Detect which cell encompasses the target text, then output its (x, y) center coordinate. 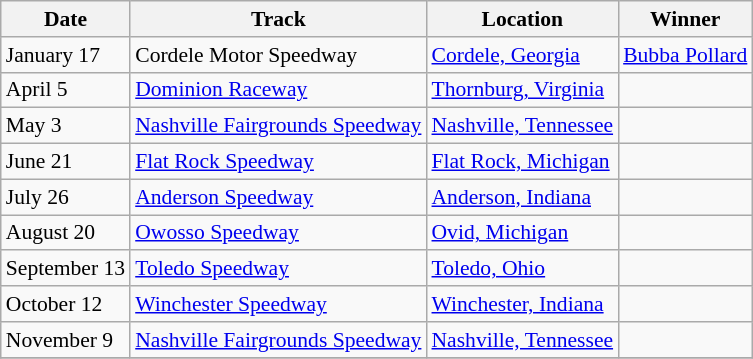
Ovid, Michigan (522, 233)
Winner (685, 19)
Winchester Speedway (278, 304)
April 5 (66, 90)
Bubba Pollard (685, 55)
Location (522, 19)
January 17 (66, 55)
Date (66, 19)
Dominion Raceway (278, 90)
Owosso Speedway (278, 233)
June 21 (66, 162)
Toledo Speedway (278, 269)
May 3 (66, 126)
July 26 (66, 197)
Flat Rock Speedway (278, 162)
October 12 (66, 304)
September 13 (66, 269)
Cordele Motor Speedway (278, 55)
Thornburg, Virginia (522, 90)
Flat Rock, Michigan (522, 162)
August 20 (66, 233)
Anderson Speedway (278, 197)
Cordele, Georgia (522, 55)
Track (278, 19)
Toledo, Ohio (522, 269)
Winchester, Indiana (522, 304)
Anderson, Indiana (522, 197)
November 9 (66, 340)
